Provide the [x, y] coordinate of the cell's center where the given text is located.  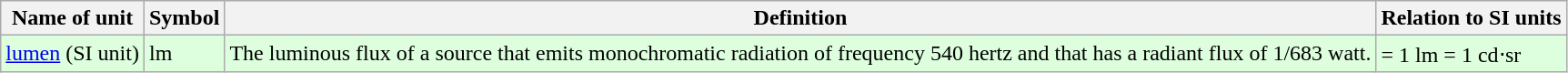
Symbol [184, 18]
Name of unit [73, 18]
lumen (SI unit) [73, 54]
The luminous flux of a source that emits monochromatic radiation of frequency 540 hertz and that has a radiant flux of 1/683 watt. [800, 54]
Definition [800, 18]
lm [184, 54]
Relation to SI units [1472, 18]
= 1 lm = 1 cd⋅sr [1472, 54]
